Scan for the cell matching the given text and deliver its [x, y] coordinate at center. 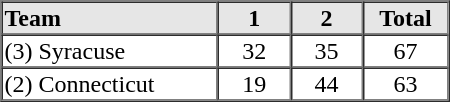
44 [326, 84]
1 [254, 18]
(2) Connecticut [110, 84]
(3) Syracuse [110, 50]
63 [405, 84]
67 [405, 50]
35 [326, 50]
Total [405, 18]
Team [110, 18]
32 [254, 50]
19 [254, 84]
2 [326, 18]
